Provide the (x, y) coordinate of the cell's center where the given text is located.  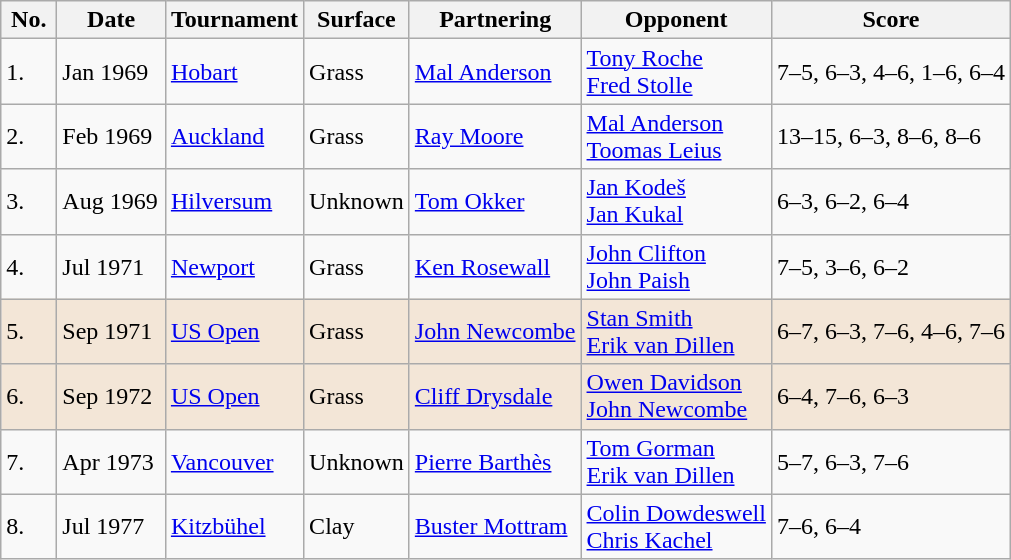
Buster Mottram (495, 526)
2. (29, 136)
Mal Anderson (495, 72)
John Clifton John Paish (676, 266)
1. (29, 72)
7. (29, 462)
Hilversum (234, 202)
John Newcombe (495, 332)
Ray Moore (495, 136)
Pierre Barthès (495, 462)
Tom Gorman Erik van Dillen (676, 462)
Jan Kodeš Jan Kukal (676, 202)
Owen Davidson John Newcombe (676, 396)
Date (112, 20)
7–5, 6–3, 4–6, 1–6, 6–4 (890, 72)
Mal Anderson Toomas Leius (676, 136)
Ken Rosewall (495, 266)
7–5, 3–6, 6–2 (890, 266)
Opponent (676, 20)
4. (29, 266)
Sep 1972 (112, 396)
Surface (357, 20)
Apr 1973 (112, 462)
5. (29, 332)
No. (29, 20)
6–7, 6–3, 7–6, 4–6, 7–6 (890, 332)
7–6, 6–4 (890, 526)
3. (29, 202)
Stan Smith Erik van Dillen (676, 332)
Hobart (234, 72)
Jul 1977 (112, 526)
Aug 1969 (112, 202)
Clay (357, 526)
Feb 1969 (112, 136)
Sep 1971 (112, 332)
6–4, 7–6, 6–3 (890, 396)
13–15, 6–3, 8–6, 8–6 (890, 136)
Jul 1971 (112, 266)
Tournament (234, 20)
6–3, 6–2, 6–4 (890, 202)
5–7, 6–3, 7–6 (890, 462)
Tony Roche Fred Stolle (676, 72)
Score (890, 20)
6. (29, 396)
Tom Okker (495, 202)
Newport (234, 266)
Cliff Drysdale (495, 396)
Auckland (234, 136)
Kitzbühel (234, 526)
Vancouver (234, 462)
Colin Dowdeswell Chris Kachel (676, 526)
Jan 1969 (112, 72)
8. (29, 526)
Partnering (495, 20)
